Find where the given text appears and provide that cell's center as [X, Y] coordinate. 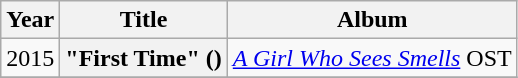
"First Time" () [144, 58]
Year [30, 20]
Album [372, 20]
A Girl Who Sees Smells OST [372, 58]
2015 [30, 58]
Title [144, 20]
